Capture the cell that displays the provided text and extract its [X, Y] central coordinate. 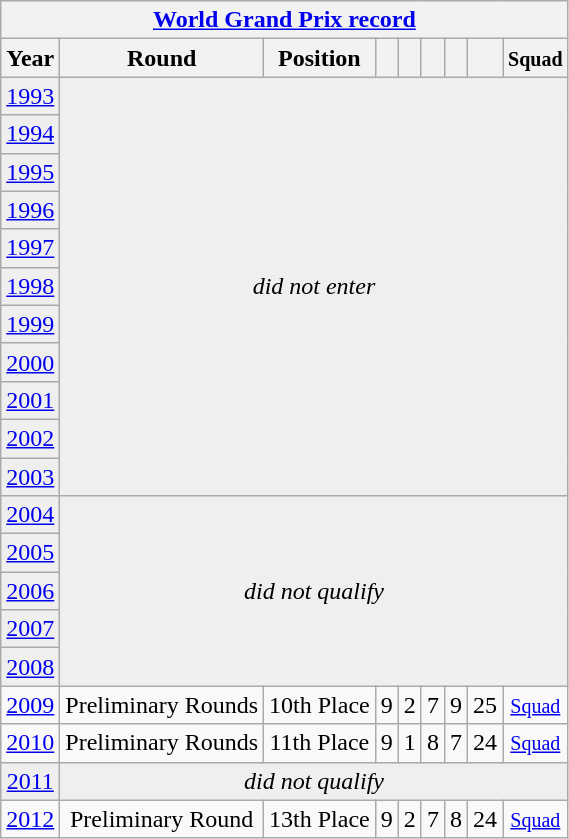
2006 [30, 591]
2009 [30, 705]
2010 [30, 743]
Preliminary Round [162, 819]
10th Place [320, 705]
2012 [30, 819]
25 [484, 705]
Position [320, 58]
Year [30, 58]
1999 [30, 324]
1 [410, 743]
Round [162, 58]
1998 [30, 286]
2000 [30, 362]
1997 [30, 248]
13th Place [320, 819]
1994 [30, 134]
2007 [30, 629]
2008 [30, 667]
1993 [30, 96]
World Grand Prix record [284, 20]
11th Place [320, 743]
2002 [30, 438]
2003 [30, 477]
2011 [30, 781]
did not enter [314, 286]
2001 [30, 400]
1996 [30, 210]
1995 [30, 172]
2004 [30, 515]
2005 [30, 553]
